Capture the cell that displays the provided text and extract its (X, Y) central coordinate. 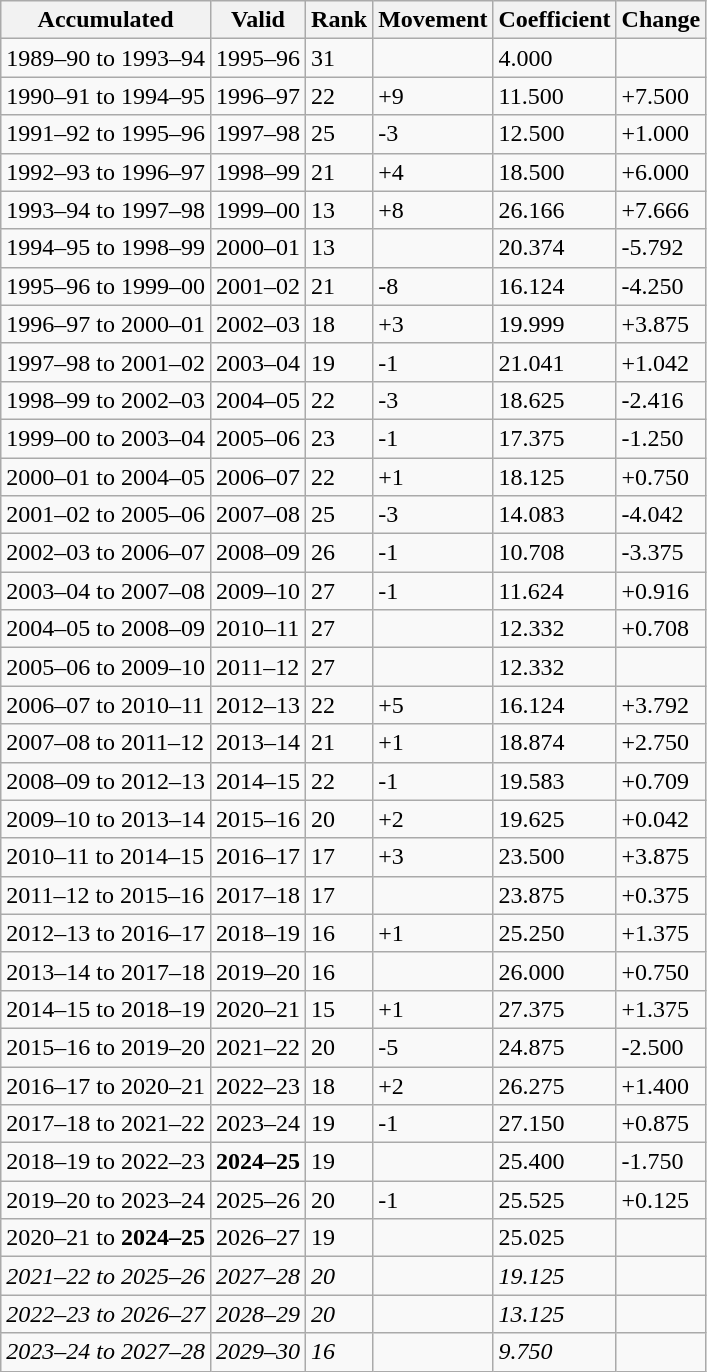
-1.750 (661, 1162)
+0.708 (661, 629)
11.500 (554, 96)
2019–20 (258, 971)
26.166 (554, 210)
2005–06 to 2009–10 (106, 667)
19.625 (554, 819)
20.374 (554, 248)
25.400 (554, 1162)
1992–93 to 1996–97 (106, 172)
14.083 (554, 515)
11.624 (554, 591)
2022–23 to 2026–27 (106, 1314)
2004–05 to 2008–09 (106, 629)
2016–17 (258, 857)
+8 (433, 210)
2021–22 to 2025–26 (106, 1276)
2010–11 (258, 629)
18.625 (554, 400)
27.375 (554, 1009)
+7.666 (661, 210)
2001–02 to 2005–06 (106, 515)
Coefficient (554, 20)
+0.042 (661, 819)
2019–20 to 2023–24 (106, 1200)
2015–16 (258, 819)
+2.750 (661, 743)
1996–97 to 2000–01 (106, 324)
2000–01 (258, 248)
1999–00 (258, 210)
-4.250 (661, 286)
24.875 (554, 1047)
25.250 (554, 933)
10.708 (554, 553)
-4.042 (661, 515)
2016–17 to 2020–21 (106, 1085)
31 (340, 58)
2012–13 (258, 705)
-2.416 (661, 400)
2002–03 to 2006–07 (106, 553)
19.125 (554, 1276)
1994–95 to 1998–99 (106, 248)
2013–14 to 2017–18 (106, 971)
Change (661, 20)
+0.375 (661, 895)
2008–09 (258, 553)
1991–92 to 1995–96 (106, 134)
1999–00 to 2003–04 (106, 438)
2021–22 (258, 1047)
Movement (433, 20)
26 (340, 553)
Accumulated (106, 20)
+0.916 (661, 591)
23.875 (554, 895)
2020–21 (258, 1009)
Valid (258, 20)
+1.400 (661, 1085)
1990–91 to 1994–95 (106, 96)
2011–12 to 2015–16 (106, 895)
2024–25 (258, 1162)
-5 (433, 1047)
2002–03 (258, 324)
-1.250 (661, 438)
13.125 (554, 1314)
2011–12 (258, 667)
19.999 (554, 324)
2023–24 (258, 1124)
23.500 (554, 857)
25.525 (554, 1200)
2009–10 (258, 591)
2000–01 to 2004–05 (106, 477)
26.000 (554, 971)
+0.709 (661, 781)
21.041 (554, 362)
4.000 (554, 58)
2001–02 (258, 286)
-2.500 (661, 1047)
+1.000 (661, 134)
+0.125 (661, 1200)
+0.875 (661, 1124)
1989–90 to 1993–94 (106, 58)
+9 (433, 96)
27.150 (554, 1124)
18.125 (554, 477)
18.500 (554, 172)
17.375 (554, 438)
23 (340, 438)
+1.042 (661, 362)
2028–29 (258, 1314)
2013–14 (258, 743)
15 (340, 1009)
26.275 (554, 1085)
1997–98 to 2001–02 (106, 362)
1995–96 (258, 58)
2029–30 (258, 1352)
1993–94 to 1997–98 (106, 210)
1998–99 to 2002–03 (106, 400)
12.500 (554, 134)
2003–04 (258, 362)
2008–09 to 2012–13 (106, 781)
2027–28 (258, 1276)
-3.375 (661, 553)
Rank (340, 20)
2006–07 (258, 477)
2012–13 to 2016–17 (106, 933)
2007–08 (258, 515)
2017–18 to 2021–22 (106, 1124)
1995–96 to 1999–00 (106, 286)
19.583 (554, 781)
2026–27 (258, 1238)
25.025 (554, 1238)
+5 (433, 705)
2017–18 (258, 895)
2007–08 to 2011–12 (106, 743)
2014–15 to 2018–19 (106, 1009)
9.750 (554, 1352)
1996–97 (258, 96)
2010–11 to 2014–15 (106, 857)
2018–19 to 2022–23 (106, 1162)
+6.000 (661, 172)
2018–19 (258, 933)
+7.500 (661, 96)
2025–26 (258, 1200)
1998–99 (258, 172)
2023–24 to 2027–28 (106, 1352)
2003–04 to 2007–08 (106, 591)
+3.792 (661, 705)
-8 (433, 286)
2004–05 (258, 400)
-5.792 (661, 248)
2014–15 (258, 781)
+4 (433, 172)
18.874 (554, 743)
2005–06 (258, 438)
2009–10 to 2013–14 (106, 819)
2006–07 to 2010–11 (106, 705)
1997–98 (258, 134)
2020–21 to 2024–25 (106, 1238)
2022–23 (258, 1085)
2015–16 to 2019–20 (106, 1047)
